For the text-containing cell, return its midpoint in (x, y) coordinate format. 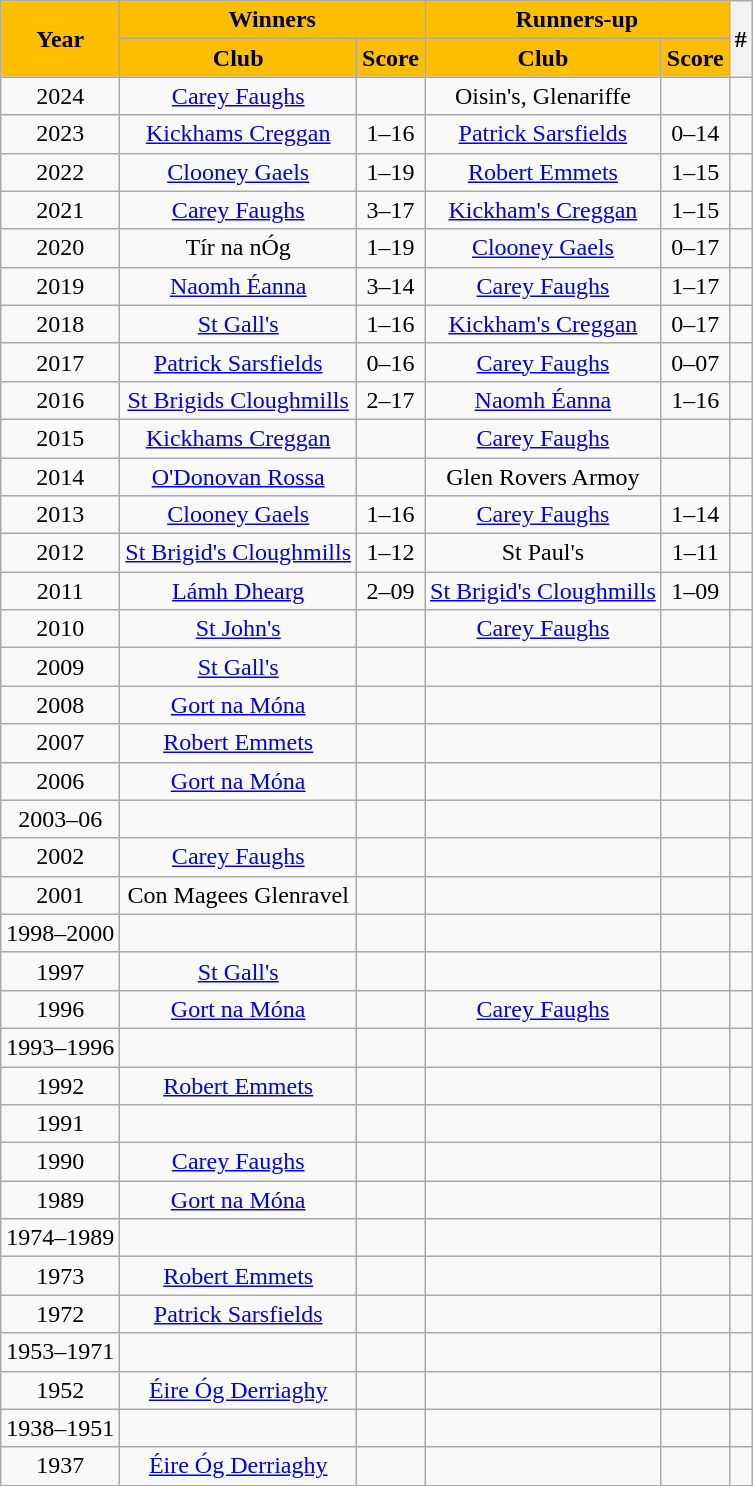
0–14 (695, 134)
1989 (60, 1200)
2007 (60, 743)
Oisin's, Glenariffe (544, 96)
St Brigids Cloughmills (238, 400)
2014 (60, 477)
1993–1996 (60, 1047)
2015 (60, 438)
2012 (60, 553)
# (740, 39)
3–14 (391, 286)
1–17 (695, 286)
1952 (60, 1390)
1–09 (695, 591)
2018 (60, 324)
2020 (60, 248)
O'Donovan Rossa (238, 477)
3–17 (391, 210)
0–16 (391, 362)
2016 (60, 400)
1973 (60, 1276)
2006 (60, 781)
St John's (238, 629)
2024 (60, 96)
2011 (60, 591)
2010 (60, 629)
1997 (60, 971)
2017 (60, 362)
1953–1971 (60, 1352)
1938–1951 (60, 1428)
2022 (60, 172)
1972 (60, 1314)
2–17 (391, 400)
2002 (60, 857)
1974–1989 (60, 1238)
2009 (60, 667)
2023 (60, 134)
St Paul's (544, 553)
1998–2000 (60, 933)
Lámh Dhearg (238, 591)
2021 (60, 210)
Con Magees Glenravel (238, 895)
1–11 (695, 553)
Year (60, 39)
1937 (60, 1466)
1996 (60, 1009)
1990 (60, 1162)
1991 (60, 1124)
2019 (60, 286)
2013 (60, 515)
2001 (60, 895)
0–07 (695, 362)
1–14 (695, 515)
Tír na nÓg (238, 248)
Winners (272, 20)
1–12 (391, 553)
Runners-up (578, 20)
1992 (60, 1085)
2003–06 (60, 819)
Glen Rovers Armoy (544, 477)
2–09 (391, 591)
2008 (60, 705)
